Return (X, Y) of the center of cell containing provided text 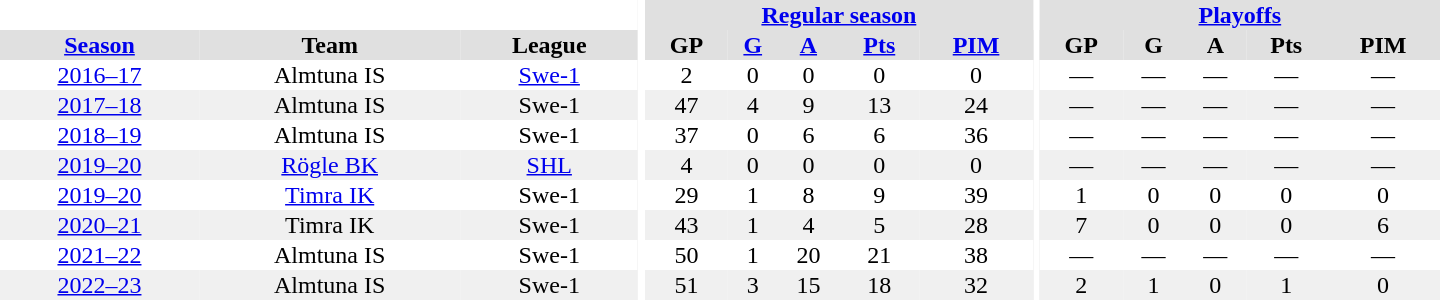
2022–23 (100, 285)
38 (976, 255)
50 (686, 255)
8 (809, 195)
13 (879, 105)
29 (686, 195)
47 (686, 105)
2021–22 (100, 255)
2018–19 (100, 135)
51 (686, 285)
Team (330, 45)
18 (879, 285)
36 (976, 135)
Season (100, 45)
SHL (549, 165)
League (549, 45)
Playoffs (1240, 15)
15 (809, 285)
21 (879, 255)
2016–17 (100, 75)
3 (753, 285)
24 (976, 105)
Rögle BK (330, 165)
20 (809, 255)
28 (976, 225)
39 (976, 195)
7 (1082, 225)
37 (686, 135)
5 (879, 225)
Regular season (839, 15)
2020–21 (100, 225)
43 (686, 225)
32 (976, 285)
2017–18 (100, 105)
